Return (X, Y) of the center of cell containing provided text 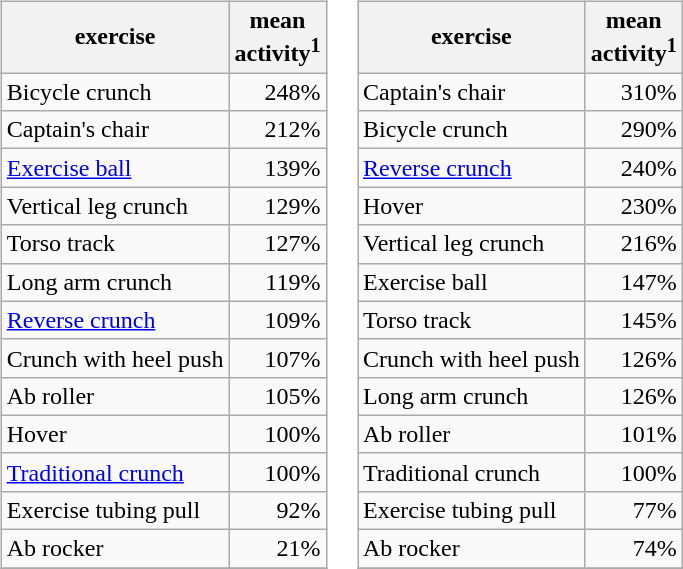
248% (278, 92)
240% (634, 168)
139% (278, 168)
145% (634, 320)
107% (278, 358)
129% (278, 206)
105% (278, 396)
119% (278, 282)
92% (278, 510)
77% (634, 510)
212% (278, 130)
310% (634, 92)
230% (634, 206)
74% (634, 549)
290% (634, 130)
101% (634, 434)
109% (278, 320)
21% (278, 549)
147% (634, 282)
127% (278, 244)
216% (634, 244)
